Detect which cell encompasses the target text, then output its (x, y) center coordinate. 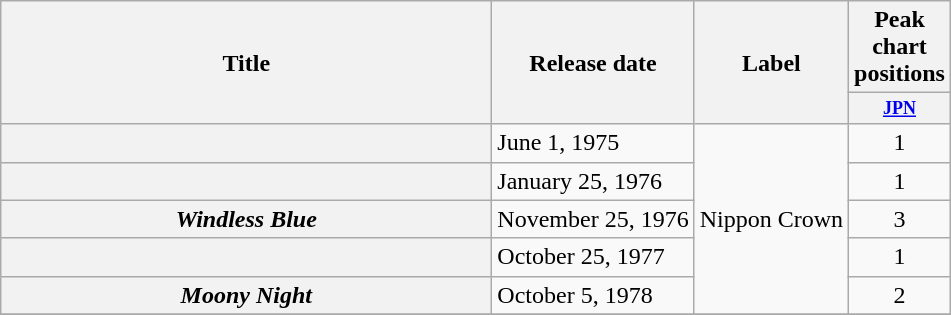
October 5, 1978 (593, 295)
June 1, 1975 (593, 143)
Label (771, 62)
November 25, 1976 (593, 219)
Title (246, 62)
3 (900, 219)
Windless Blue (246, 219)
Nippon Crown (771, 219)
2 (900, 295)
Moony Night (246, 295)
JPN (900, 108)
January 25, 1976 (593, 181)
Peak chart positions (900, 47)
October 25, 1977 (593, 257)
Release date (593, 62)
